Locate the cell with the specified text and output its [x, y] center coordinate. 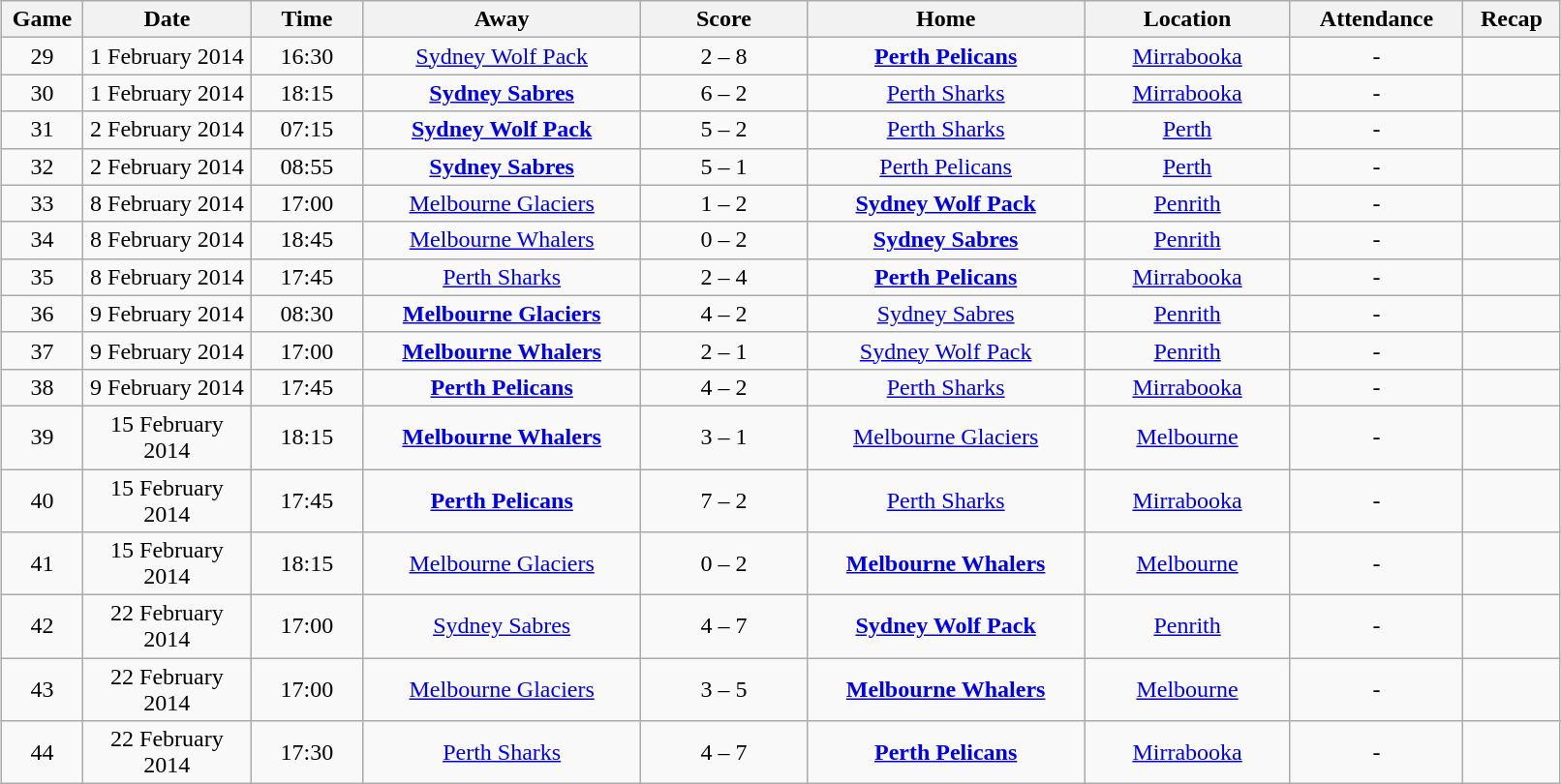
3 – 1 [723, 437]
42 [43, 627]
35 [43, 277]
Time [307, 19]
08:30 [307, 314]
Game [43, 19]
Location [1187, 19]
36 [43, 314]
38 [43, 387]
Away [502, 19]
Recap [1512, 19]
2 – 8 [723, 56]
41 [43, 563]
Date [167, 19]
Attendance [1377, 19]
32 [43, 166]
31 [43, 130]
17:30 [307, 753]
37 [43, 350]
33 [43, 203]
44 [43, 753]
6 – 2 [723, 93]
08:55 [307, 166]
30 [43, 93]
1 – 2 [723, 203]
3 – 5 [723, 689]
5 – 1 [723, 166]
2 – 4 [723, 277]
43 [43, 689]
2 – 1 [723, 350]
Score [723, 19]
39 [43, 437]
29 [43, 56]
7 – 2 [723, 499]
18:45 [307, 240]
16:30 [307, 56]
5 – 2 [723, 130]
Home [945, 19]
40 [43, 499]
34 [43, 240]
07:15 [307, 130]
